Determine the (X, Y) coordinate at the center of the cell enclosing the given text.  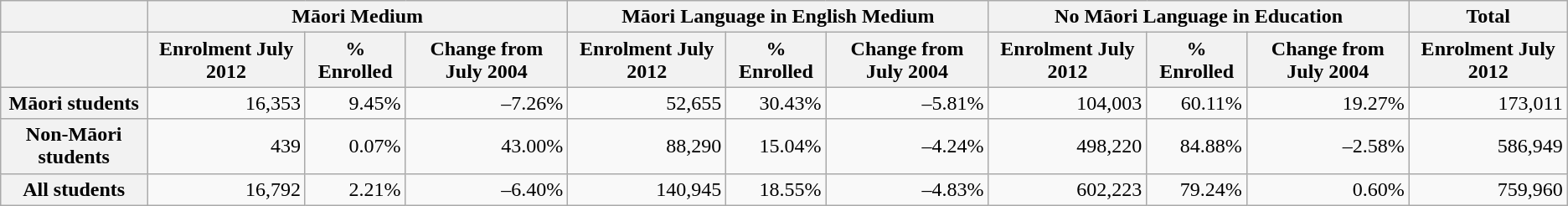
–2.58% (1328, 146)
88,290 (647, 146)
16,353 (226, 103)
9.45% (355, 103)
173,011 (1488, 103)
All students (74, 189)
84.88% (1196, 146)
439 (226, 146)
19.27% (1328, 103)
52,655 (647, 103)
0.07% (355, 146)
79.24% (1196, 189)
586,949 (1488, 146)
–7.26% (487, 103)
15.04% (776, 146)
16,792 (226, 189)
Non-Māori students (74, 146)
60.11% (1196, 103)
18.55% (776, 189)
–4.24% (907, 146)
43.00% (487, 146)
Total (1488, 17)
104,003 (1067, 103)
Māori students (74, 103)
Māori Medium (358, 17)
498,220 (1067, 146)
–4.83% (907, 189)
602,223 (1067, 189)
140,945 (647, 189)
0.60% (1328, 189)
30.43% (776, 103)
759,960 (1488, 189)
–6.40% (487, 189)
2.21% (355, 189)
–5.81% (907, 103)
Māori Language in English Medium (778, 17)
No Māori Language in Education (1199, 17)
